Extract the (x, y) coordinate from the center of the cell holding the provided text.  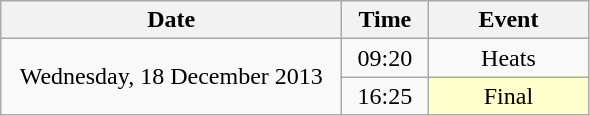
Wednesday, 18 December 2013 (172, 77)
Time (385, 20)
16:25 (385, 96)
Date (172, 20)
09:20 (385, 58)
Event (508, 20)
Final (508, 96)
Heats (508, 58)
